Identify which cell holds the provided text, then report its (X, Y) central coordinate. 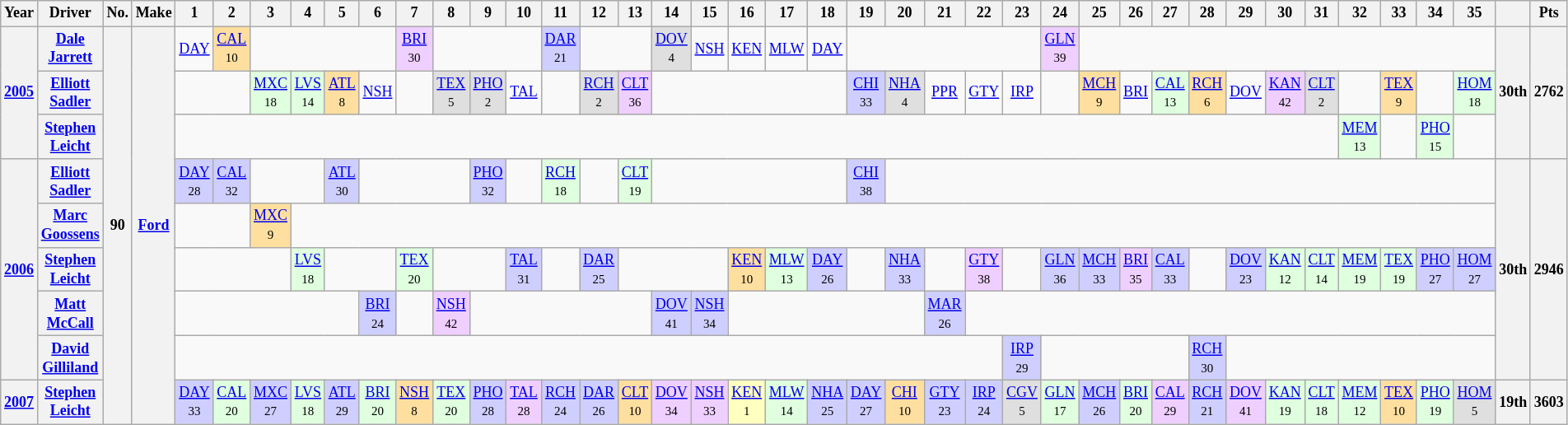
9 (488, 13)
LVS14 (308, 93)
2946 (1548, 269)
30 (1285, 13)
BRI (1136, 93)
GTY38 (984, 269)
IRP29 (1023, 358)
GLN17 (1060, 402)
RCH24 (560, 402)
32 (1360, 13)
22 (984, 13)
24 (1060, 13)
CLT19 (634, 181)
34 (1435, 13)
10 (524, 13)
Pts (1548, 13)
HOM5 (1474, 402)
3 (271, 13)
17 (787, 13)
CAL33 (1169, 269)
TAL31 (524, 269)
NSH33 (710, 402)
RCH6 (1207, 93)
7 (415, 13)
25 (1099, 13)
MEM19 (1360, 269)
RCH21 (1207, 402)
CLT2 (1321, 93)
NHA25 (828, 402)
MCH33 (1099, 269)
DAR26 (600, 402)
11 (560, 13)
PHO19 (1435, 402)
Marc Goossens (70, 226)
5 (342, 13)
NSH42 (451, 314)
33 (1399, 13)
MEM13 (1360, 137)
Make (153, 13)
MLW14 (787, 402)
CAL13 (1169, 93)
RCH18 (560, 181)
TAL (524, 93)
David Gilliland (70, 358)
28 (1207, 13)
PHO32 (488, 181)
CLT14 (1321, 269)
CLT18 (1321, 402)
No. (117, 13)
MXC9 (271, 226)
RCH30 (1207, 358)
CAL32 (232, 181)
DAY26 (828, 269)
DAR25 (600, 269)
NSH8 (415, 402)
16 (747, 13)
15 (710, 13)
18 (828, 13)
CHI10 (905, 402)
2005 (20, 92)
TAL28 (524, 402)
1 (194, 13)
HOM27 (1474, 269)
ATL30 (342, 181)
PPR (945, 93)
2762 (1548, 92)
MXC18 (271, 93)
RCH2 (600, 93)
MLW (787, 49)
NHA33 (905, 269)
3603 (1548, 402)
CAL20 (232, 402)
CGV5 (1023, 402)
CLT36 (634, 93)
DAY28 (194, 181)
4 (308, 13)
MCH9 (1099, 93)
KAN42 (1285, 93)
27 (1169, 13)
CAL29 (1169, 402)
14 (671, 13)
26 (1136, 13)
GLN36 (1060, 269)
DAY33 (194, 402)
Year (20, 13)
TEX19 (1399, 269)
90 (117, 226)
HOM18 (1474, 93)
20 (905, 13)
DOV (1246, 93)
GTY23 (945, 402)
PHO2 (488, 93)
19th (1514, 402)
DOV4 (671, 49)
2007 (20, 402)
KEN1 (747, 402)
IRP24 (984, 402)
23 (1023, 13)
Dale Jarrett (70, 49)
CLT10 (634, 402)
NHA4 (905, 93)
2006 (20, 269)
PHO27 (1435, 269)
12 (600, 13)
TEX9 (1399, 93)
MCH26 (1099, 402)
DOV34 (671, 402)
KEN (747, 49)
GLN39 (1060, 49)
MXC27 (271, 402)
IRP (1023, 93)
13 (634, 13)
21 (945, 13)
DAR21 (560, 49)
CAL10 (232, 49)
29 (1246, 13)
ATL8 (342, 93)
35 (1474, 13)
KAN12 (1285, 269)
Ford (153, 226)
DAY27 (866, 402)
MAR26 (945, 314)
PHO15 (1435, 137)
MEM12 (1360, 402)
6 (377, 13)
KEN10 (747, 269)
CHI38 (866, 181)
BRI35 (1136, 269)
MLW13 (787, 269)
2 (232, 13)
GTY (984, 93)
19 (866, 13)
ATL29 (342, 402)
TEX10 (1399, 402)
DOV23 (1246, 269)
KAN19 (1285, 402)
PHO28 (488, 402)
Matt McCall (70, 314)
CHI33 (866, 93)
NSH34 (710, 314)
BRI24 (377, 314)
TEX5 (451, 93)
Driver (70, 13)
31 (1321, 13)
BRI30 (415, 49)
8 (451, 13)
